Return [X, Y] of the center of cell containing provided text 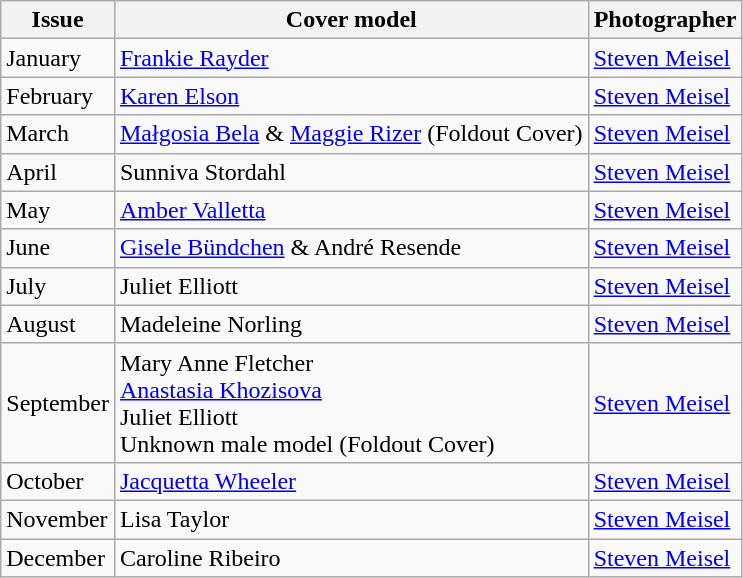
Juliet Elliott [351, 286]
September [58, 402]
February [58, 96]
Amber Valletta [351, 210]
November [58, 519]
Issue [58, 20]
May [58, 210]
October [58, 481]
Cover model [351, 20]
Lisa Taylor [351, 519]
Gisele Bündchen & André Resende [351, 248]
June [58, 248]
Caroline Ribeiro [351, 557]
August [58, 324]
April [58, 172]
Sunniva Stordahl [351, 172]
Jacquetta Wheeler [351, 481]
Photographer [665, 20]
March [58, 134]
Madeleine Norling [351, 324]
July [58, 286]
Karen Elson [351, 96]
January [58, 58]
Frankie Rayder [351, 58]
Małgosia Bela & Maggie Rizer (Foldout Cover) [351, 134]
December [58, 557]
Mary Anne FletcherAnastasia KhozisovaJuliet ElliottUnknown male model (Foldout Cover) [351, 402]
